Locate the cell with the specified text and output its (x, y) center coordinate. 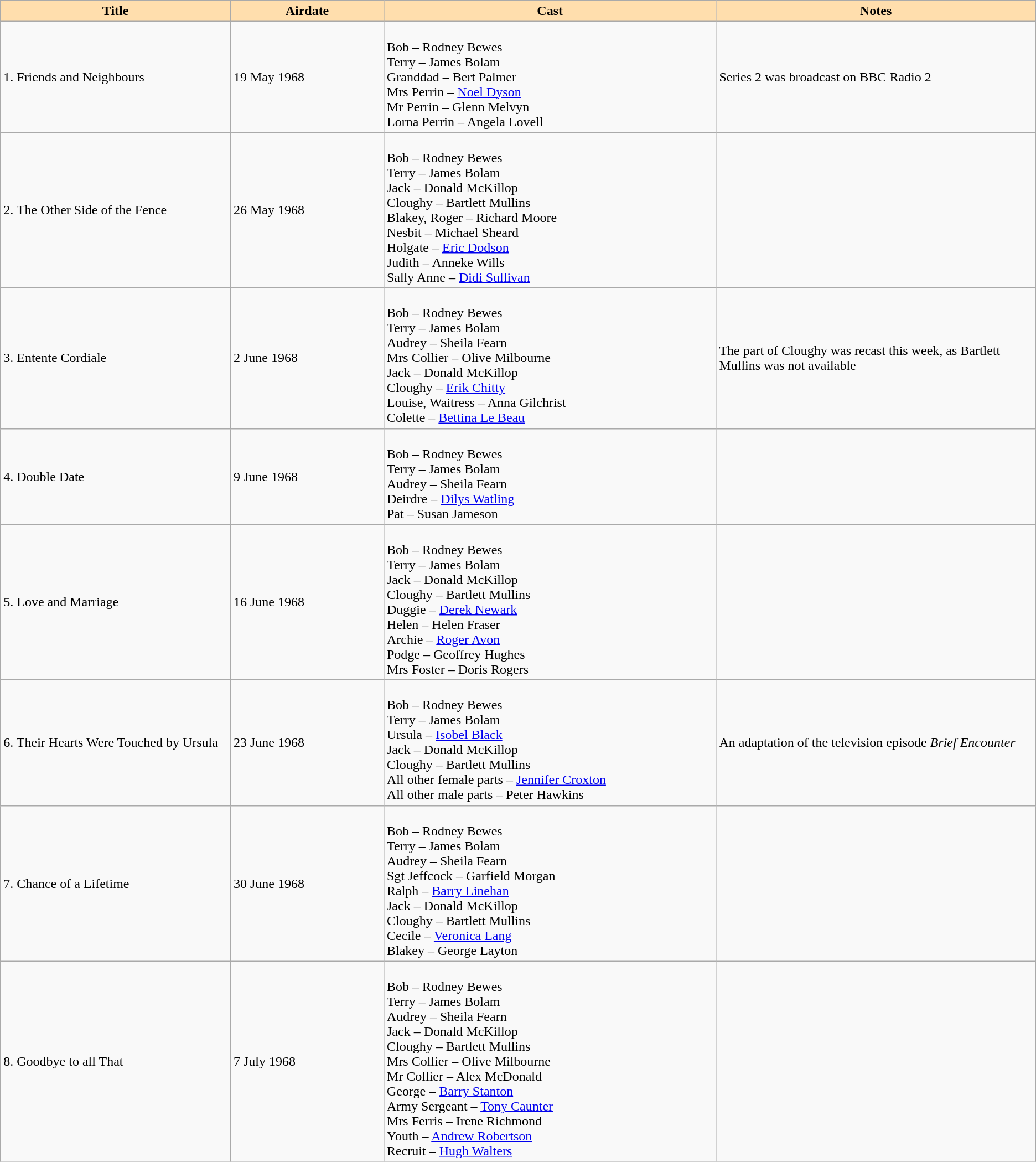
5. Love and Marriage (116, 602)
4. Double Date (116, 476)
7 July 1968 (307, 1061)
Series 2 was broadcast on BBC Radio 2 (876, 77)
2 June 1968 (307, 358)
Title (116, 11)
Cast (550, 11)
Bob – Rodney Bewes Terry – James Bolam Audrey – Sheila Fearn Deirdre – Dilys Watling Pat – Susan Jameson (550, 476)
9 June 1968 (307, 476)
19 May 1968 (307, 77)
30 June 1968 (307, 884)
Bob – Rodney Bewes Terry – James Bolam Granddad – Bert Palmer Mrs Perrin – Noel Dyson Mr Perrin – Glenn Melvyn Lorna Perrin – Angela Lovell (550, 77)
26 May 1968 (307, 210)
23 June 1968 (307, 743)
The part of Cloughy was recast this week, as Bartlett Mullins was not available (876, 358)
2. The Other Side of the Fence (116, 210)
8. Goodbye to all That (116, 1061)
3. Entente Cordiale (116, 358)
7. Chance of a Lifetime (116, 884)
Airdate (307, 11)
16 June 1968 (307, 602)
6. Their Hearts Were Touched by Ursula (116, 743)
Notes (876, 11)
An adaptation of the television episode Brief Encounter (876, 743)
1. Friends and Neighbours (116, 77)
